Detect which cell encompasses the target text, then output its (X, Y) center coordinate. 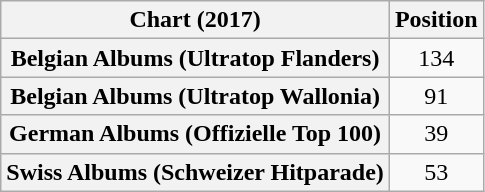
53 (436, 172)
91 (436, 96)
Belgian Albums (Ultratop Flanders) (196, 58)
German Albums (Offizielle Top 100) (196, 134)
Swiss Albums (Schweizer Hitparade) (196, 172)
Position (436, 20)
39 (436, 134)
Chart (2017) (196, 20)
134 (436, 58)
Belgian Albums (Ultratop Wallonia) (196, 96)
